Search for the cell housing the specified text and yield its (x, y) center coordinate. 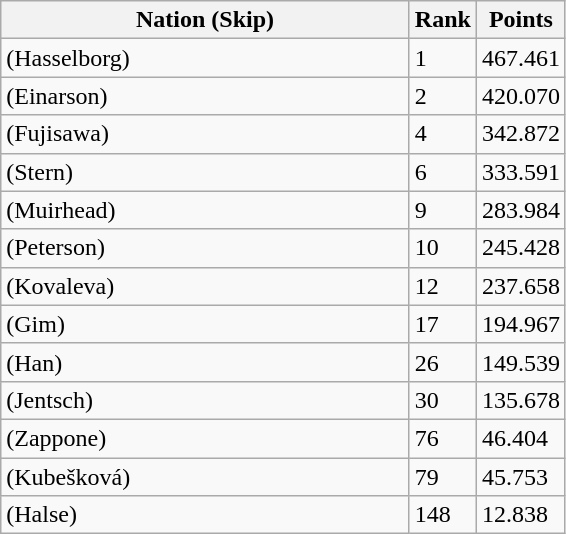
(Stern) (206, 172)
420.070 (520, 96)
Rank (442, 20)
4 (442, 134)
(Zappone) (206, 438)
333.591 (520, 172)
(Jentsch) (206, 400)
1 (442, 58)
(Muirhead) (206, 210)
(Kovaleva) (206, 286)
194.967 (520, 324)
(Han) (206, 362)
(Einarson) (206, 96)
(Kubešková) (206, 477)
(Gim) (206, 324)
(Peterson) (206, 248)
(Hasselborg) (206, 58)
79 (442, 477)
10 (442, 248)
148 (442, 515)
245.428 (520, 248)
76 (442, 438)
(Halse) (206, 515)
467.461 (520, 58)
(Fujisawa) (206, 134)
45.753 (520, 477)
237.658 (520, 286)
12 (442, 286)
135.678 (520, 400)
9 (442, 210)
283.984 (520, 210)
12.838 (520, 515)
26 (442, 362)
342.872 (520, 134)
Nation (Skip) (206, 20)
30 (442, 400)
2 (442, 96)
6 (442, 172)
149.539 (520, 362)
17 (442, 324)
46.404 (520, 438)
Points (520, 20)
